Capture the cell that displays the provided text and extract its (X, Y) central coordinate. 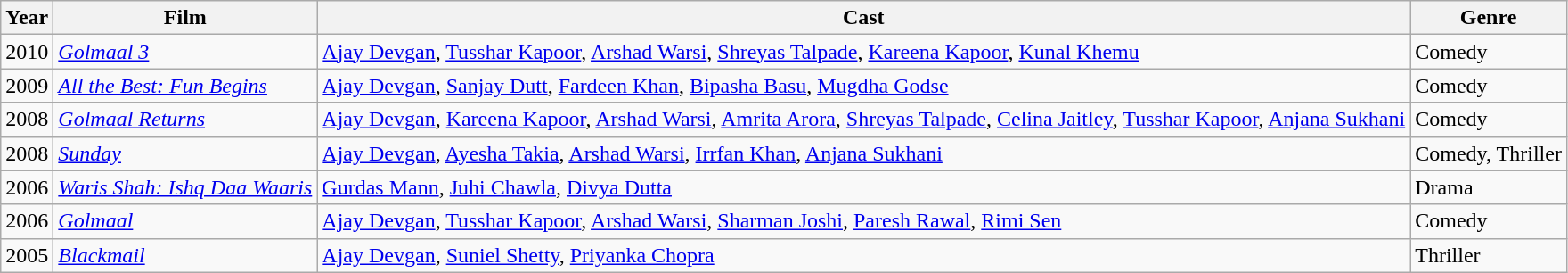
Golmaal Returns (185, 120)
Comedy, Thriller (1489, 153)
Ajay Devgan, Tusshar Kapoor, Arshad Warsi, Sharman Joshi, Paresh Rawal, Rimi Sen (864, 221)
Year (27, 18)
Ajay Devgan, Suniel Shetty, Priyanka Chopra (864, 255)
Sunday (185, 153)
Ajay Devgan, Kareena Kapoor, Arshad Warsi, Amrita Arora, Shreyas Talpade, Celina Jaitley, Tusshar Kapoor, Anjana Sukhani (864, 120)
All the Best: Fun Begins (185, 86)
Waris Shah: Ishq Daa Waaris (185, 187)
Gurdas Mann, Juhi Chawla, Divya Dutta (864, 187)
Ajay Devgan, Ayesha Takia, Arshad Warsi, Irrfan Khan, Anjana Sukhani (864, 153)
2010 (27, 52)
Cast (864, 18)
2005 (27, 255)
Golmaal 3 (185, 52)
2009 (27, 86)
Drama (1489, 187)
Ajay Devgan, Sanjay Dutt, Fardeen Khan, Bipasha Basu, Mugdha Godse (864, 86)
Golmaal (185, 221)
Blackmail (185, 255)
Ajay Devgan, Tusshar Kapoor, Arshad Warsi, Shreyas Talpade, Kareena Kapoor, Kunal Khemu (864, 52)
Thriller (1489, 255)
Genre (1489, 18)
Film (185, 18)
